Output the (X, Y) coordinate of the center of the cell containing the given text.  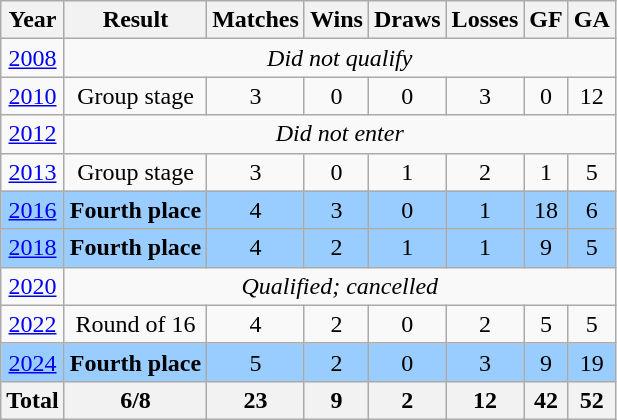
Wins (336, 20)
Losses (485, 20)
2024 (33, 362)
Result (135, 20)
2022 (33, 324)
2013 (33, 172)
2008 (33, 58)
2016 (33, 210)
Matches (256, 20)
Total (33, 400)
Did not qualify (340, 58)
Did not enter (340, 134)
18 (546, 210)
GF (546, 20)
19 (592, 362)
6/8 (135, 400)
52 (592, 400)
2020 (33, 286)
Year (33, 20)
2010 (33, 96)
23 (256, 400)
42 (546, 400)
Qualified; cancelled (340, 286)
GA (592, 20)
Round of 16 (135, 324)
2018 (33, 248)
2012 (33, 134)
Draws (407, 20)
6 (592, 210)
